Determine the [x, y] coordinate at the center of the cell enclosing the given text.  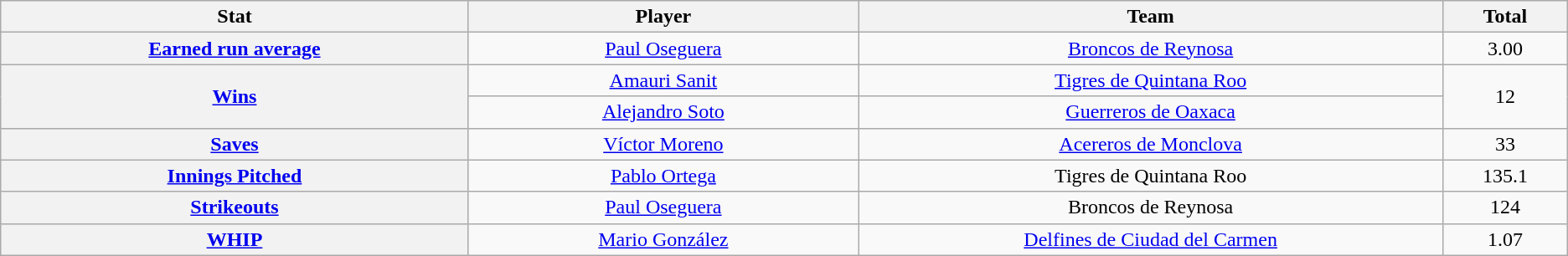
Player [663, 17]
33 [1506, 144]
Wins [235, 96]
Mario González [663, 239]
Innings Pitched [235, 176]
3.00 [1506, 49]
12 [1506, 96]
Delfines de Ciudad del Carmen [1151, 239]
135.1 [1506, 176]
124 [1506, 207]
Pablo Ortega [663, 176]
WHIP [235, 239]
Team [1151, 17]
Saves [235, 144]
Strikeouts [235, 207]
Amauri Sanit [663, 80]
Earned run average [235, 49]
Víctor Moreno [663, 144]
1.07 [1506, 239]
Total [1506, 17]
Acereros de Monclova [1151, 144]
Guerreros de Oaxaca [1151, 112]
Stat [235, 17]
Alejandro Soto [663, 112]
